Return [X, Y] of the center of cell containing provided text 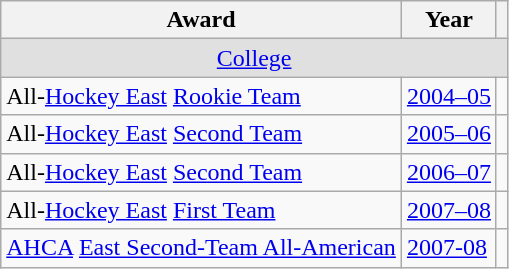
2007-08 [448, 248]
All-Hockey East Rookie Team [202, 96]
2007–08 [448, 210]
AHCA East Second-Team All-American [202, 248]
2005–06 [448, 134]
Year [448, 20]
Award [202, 20]
All-Hockey East First Team [202, 210]
2006–07 [448, 172]
College [254, 58]
2004–05 [448, 96]
